For the text-containing cell, return its midpoint in [x, y] coordinate format. 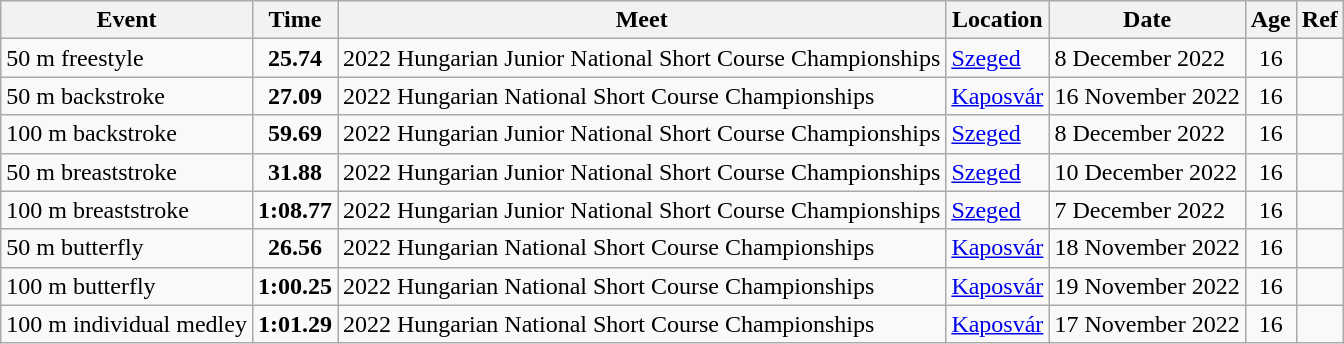
50 m breaststroke [127, 172]
50 m backstroke [127, 96]
7 December 2022 [1147, 210]
10 December 2022 [1147, 172]
Age [1270, 20]
1:01.29 [294, 324]
Location [998, 20]
Date [1147, 20]
1:08.77 [294, 210]
27.09 [294, 96]
16 November 2022 [1147, 96]
Ref [1320, 20]
100 m individual medley [127, 324]
Event [127, 20]
100 m butterfly [127, 286]
100 m backstroke [127, 134]
19 November 2022 [1147, 286]
17 November 2022 [1147, 324]
25.74 [294, 58]
Time [294, 20]
1:00.25 [294, 286]
31.88 [294, 172]
100 m breaststroke [127, 210]
50 m butterfly [127, 248]
18 November 2022 [1147, 248]
50 m freestyle [127, 58]
Meet [642, 20]
26.56 [294, 248]
59.69 [294, 134]
